Search for the cell housing the specified text and yield its (X, Y) center coordinate. 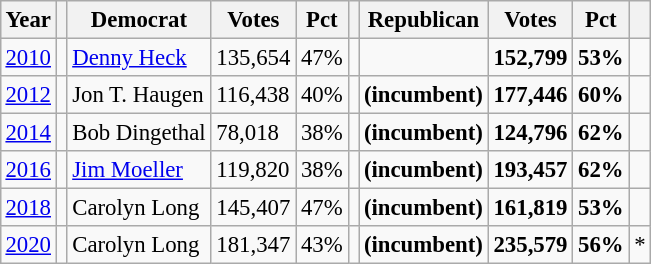
Republican (424, 20)
235,579 (530, 245)
43% (322, 245)
2014 (28, 133)
60% (601, 95)
193,457 (530, 170)
2010 (28, 57)
2018 (28, 208)
40% (322, 95)
119,820 (254, 170)
Democrat (139, 20)
2016 (28, 170)
Jim Moeller (139, 170)
2020 (28, 245)
56% (601, 245)
78,018 (254, 133)
135,654 (254, 57)
Bob Dingethal (139, 133)
181,347 (254, 245)
124,796 (530, 133)
2012 (28, 95)
177,446 (530, 95)
152,799 (530, 57)
161,819 (530, 208)
Jon T. Haugen (139, 95)
145,407 (254, 208)
Year (28, 20)
116,438 (254, 95)
Denny Heck (139, 57)
* (640, 245)
